For the text-containing cell, return its midpoint in [x, y] coordinate format. 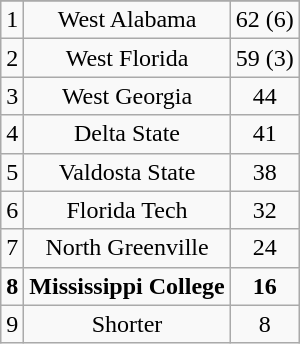
Shorter [127, 324]
3 [12, 96]
7 [12, 248]
2 [12, 58]
West Florida [127, 58]
Valdosta State [127, 172]
4 [12, 134]
41 [264, 134]
32 [264, 210]
6 [12, 210]
62 (6) [264, 20]
24 [264, 248]
44 [264, 96]
5 [12, 172]
West Alabama [127, 20]
1 [12, 20]
16 [264, 286]
9 [12, 324]
Delta State [127, 134]
West Georgia [127, 96]
North Greenville [127, 248]
38 [264, 172]
Mississippi College [127, 286]
59 (3) [264, 58]
Florida Tech [127, 210]
